Scan for the cell matching the given text and deliver its (X, Y) coordinate at center. 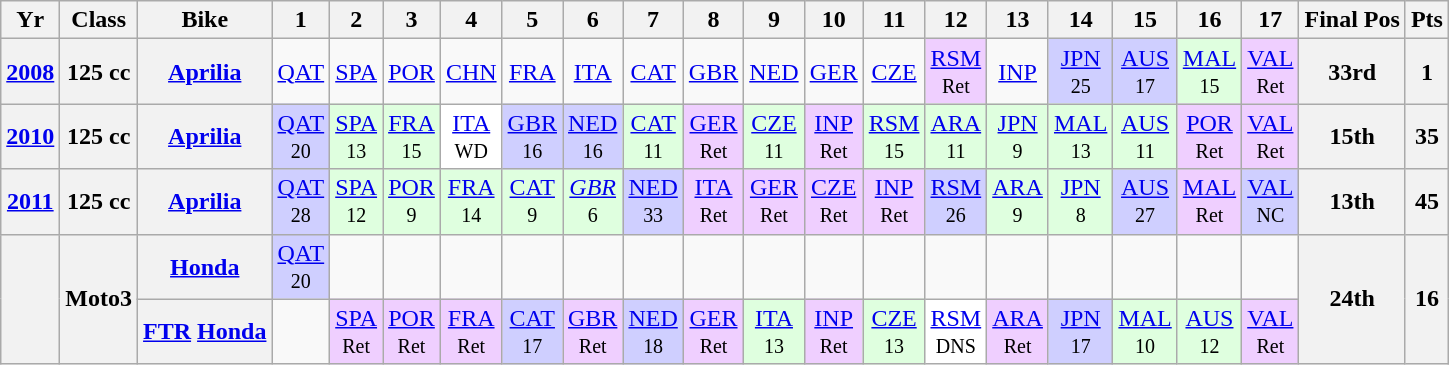
GBR (713, 72)
15th (1352, 136)
7 (653, 20)
15 (1145, 20)
ITAWD (471, 136)
NED (774, 72)
CAT11 (653, 136)
JPN25 (1080, 72)
FRA15 (412, 136)
FRA14 (471, 202)
6 (592, 20)
4 (471, 20)
8 (713, 20)
RSMDNS (956, 332)
GBR6 (592, 202)
ITA13 (774, 332)
3 (412, 20)
SPA (356, 72)
FRARet (471, 332)
2008 (30, 72)
GBR16 (532, 136)
ARA11 (956, 136)
2011 (30, 202)
AUS27 (1145, 202)
QAT (301, 72)
ITA (592, 72)
MALRet (1209, 202)
AUS17 (1145, 72)
CZERet (834, 202)
ITARet (713, 202)
JPN9 (1018, 136)
Bike (205, 20)
13 (1018, 20)
5 (532, 20)
14 (1080, 20)
JPN17 (1080, 332)
33rd (1352, 72)
11 (894, 20)
CHN (471, 72)
Moto3 (99, 299)
17 (1270, 20)
Final Pos (1352, 20)
12 (956, 20)
10 (834, 20)
MAL13 (1080, 136)
RSM15 (894, 136)
GER (834, 72)
24th (1352, 299)
INP (1018, 72)
RSM26 (956, 202)
CAT17 (532, 332)
2010 (30, 136)
CZE (894, 72)
ARARet (1018, 332)
NED33 (653, 202)
SPA13 (356, 136)
GBRRet (592, 332)
FTR Honda (205, 332)
AUS12 (1209, 332)
CZE13 (894, 332)
MAL10 (1145, 332)
AUS11 (1145, 136)
SPARet (356, 332)
SPA12 (356, 202)
Pts (1426, 20)
POR (412, 72)
13th (1352, 202)
MAL15 (1209, 72)
NED18 (653, 332)
CZE11 (774, 136)
Class (99, 20)
JPN8 (1080, 202)
RSMRet (956, 72)
VALNC (1270, 202)
Honda (205, 266)
45 (1426, 202)
QAT28 (301, 202)
9 (774, 20)
Yr (30, 20)
CAT9 (532, 202)
2 (356, 20)
NED16 (592, 136)
35 (1426, 136)
CAT (653, 72)
POR9 (412, 202)
FRA (532, 72)
ARA9 (1018, 202)
